Return [x, y] of the center of cell containing provided text 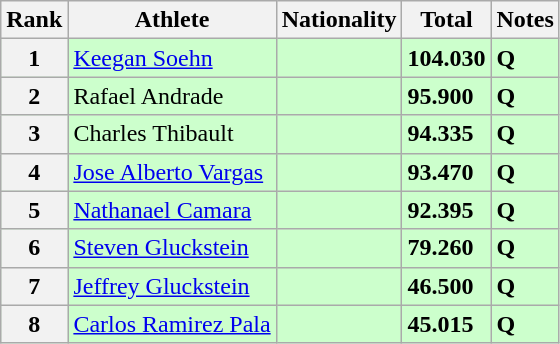
Carlos Ramirez Pala [172, 324]
4 [34, 172]
5 [34, 210]
94.335 [446, 134]
1 [34, 58]
Nathanael Camara [172, 210]
2 [34, 96]
46.500 [446, 286]
Jeffrey Gluckstein [172, 286]
104.030 [446, 58]
6 [34, 248]
Steven Gluckstein [172, 248]
Rafael Andrade [172, 96]
8 [34, 324]
Rank [34, 20]
95.900 [446, 96]
Jose Alberto Vargas [172, 172]
Notes [525, 20]
Total [446, 20]
45.015 [446, 324]
7 [34, 286]
Athlete [172, 20]
3 [34, 134]
93.470 [446, 172]
Nationality [339, 20]
Charles Thibault [172, 134]
Keegan Soehn [172, 58]
79.260 [446, 248]
92.395 [446, 210]
